Find where the given text appears and provide that cell's center as (x, y) coordinate. 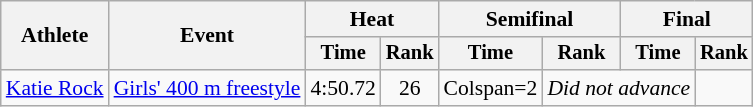
Event (208, 36)
Katie Rock (55, 88)
Heat (372, 19)
Colspan=2 (491, 88)
26 (410, 88)
4:50.72 (342, 88)
Athlete (55, 36)
Final (687, 19)
Girls' 400 m freestyle (208, 88)
Did not advance (618, 88)
Semifinal (530, 19)
